From the cell containing the given text, extract its center point as (X, Y) coordinate. 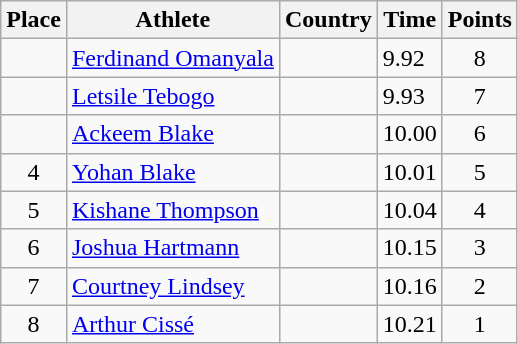
Ferdinand Omanyala (172, 58)
Ackeem Blake (172, 134)
Place (34, 20)
Country (328, 20)
Kishane Thompson (172, 210)
3 (480, 248)
10.21 (410, 324)
9.93 (410, 96)
10.00 (410, 134)
Yohan Blake (172, 172)
Letsile Tebogo (172, 96)
10.04 (410, 210)
Joshua Hartmann (172, 248)
Courtney Lindsey (172, 286)
Points (480, 20)
10.15 (410, 248)
Arthur Cissé (172, 324)
Time (410, 20)
Athlete (172, 20)
10.16 (410, 286)
9.92 (410, 58)
2 (480, 286)
1 (480, 324)
10.01 (410, 172)
